Find where the given text appears and provide that cell's center as (X, Y) coordinate. 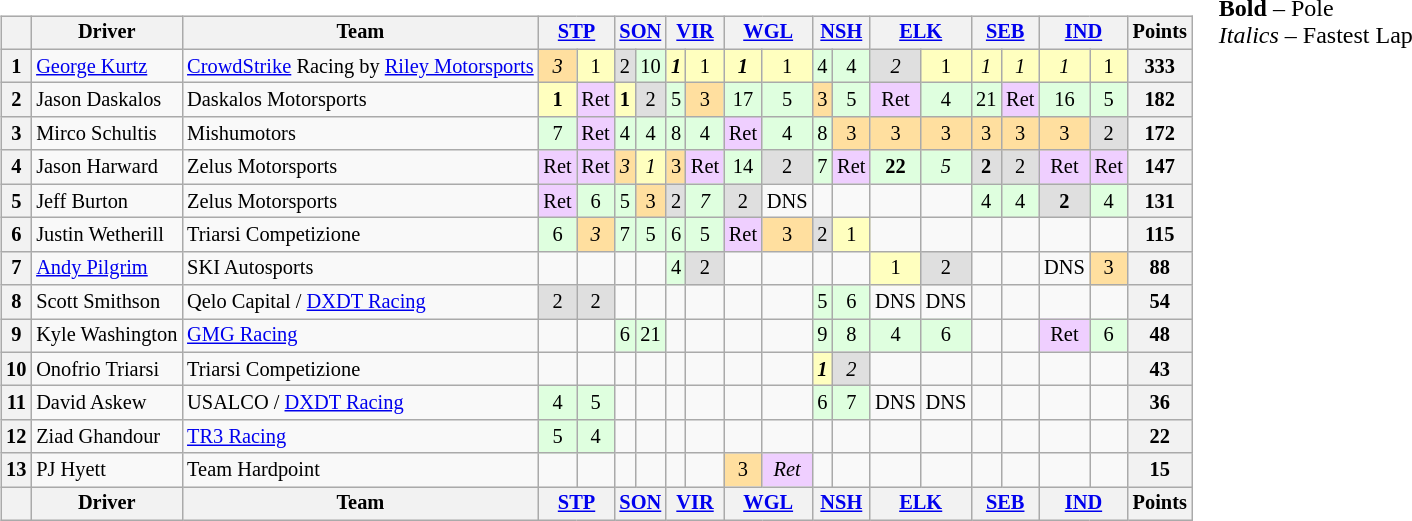
USALCO / DXDT Racing (360, 403)
Andy Pilgrim (106, 268)
15 (1160, 470)
CrowdStrike Racing by Riley Motorsports (360, 66)
Daskalos Motorsports (360, 100)
Scott Smithson (106, 302)
11 (16, 403)
182 (1160, 100)
GMG Racing (360, 336)
TR3 Racing (360, 437)
115 (1160, 235)
16 (1064, 100)
George Kurtz (106, 66)
Ziad Ghandour (106, 437)
48 (1160, 336)
54 (1160, 302)
Mishumotors (360, 134)
17 (743, 100)
172 (1160, 134)
David Askew (106, 403)
Qelo Capital / DXDT Racing (360, 302)
Team Hardpoint (360, 470)
147 (1160, 167)
Mirco Schultis (106, 134)
13 (16, 470)
Jason Daskalos (106, 100)
Jason Harward (106, 167)
Justin Wetherill (106, 235)
SKI Autosports (360, 268)
88 (1160, 268)
12 (16, 437)
PJ Hyett (106, 470)
14 (743, 167)
333 (1160, 66)
Jeff Burton (106, 201)
36 (1160, 403)
Onofrio Triarsi (106, 369)
131 (1160, 201)
Kyle Washington (106, 336)
43 (1160, 369)
